Scan for the cell matching the given text and deliver its (X, Y) coordinate at center. 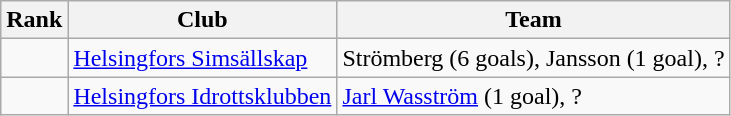
Club (202, 20)
Helsingfors Idrottsklubben (202, 96)
Strömberg (6 goals), Jansson (1 goal), ? (534, 58)
Helsingfors Simsällskap (202, 58)
Team (534, 20)
Rank (34, 20)
Jarl Wasström (1 goal), ? (534, 96)
